Pinpoint the cell where the given text exists, returning its [x, y] midpoint coordinate. 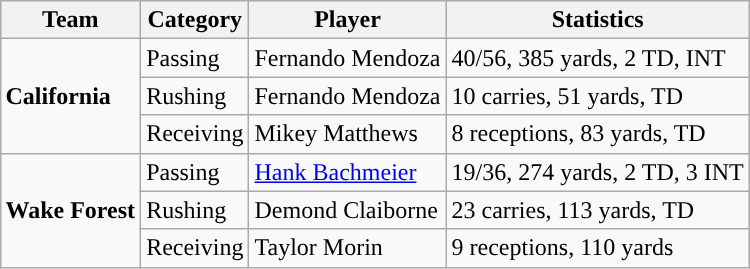
40/56, 385 yards, 2 TD, INT [598, 58]
Hank Bachmeier [348, 172]
Category [195, 20]
Player [348, 20]
California [70, 96]
Mikey Matthews [348, 134]
Demond Claiborne [348, 210]
10 carries, 51 yards, TD [598, 96]
9 receptions, 110 yards [598, 248]
19/36, 274 yards, 2 TD, 3 INT [598, 172]
8 receptions, 83 yards, TD [598, 134]
Taylor Morin [348, 248]
Wake Forest [70, 210]
Team [70, 20]
Statistics [598, 20]
23 carries, 113 yards, TD [598, 210]
